Determine the [X, Y] coordinate at the center of the cell enclosing the given text.  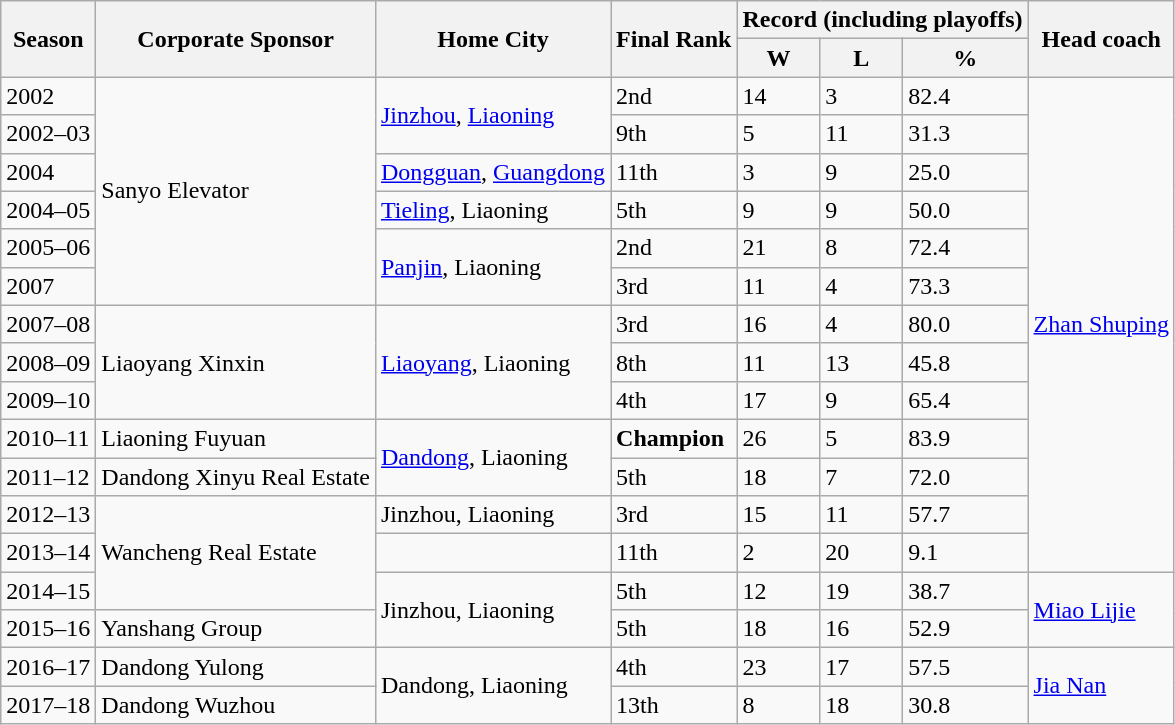
Sanyo Elevator [236, 191]
2013–14 [48, 553]
2008–09 [48, 362]
Tieling, Liaoning [492, 210]
2010–11 [48, 438]
57.5 [966, 667]
% [966, 58]
57.7 [966, 515]
Dandong Wuzhou [236, 705]
2011–12 [48, 477]
2002 [48, 96]
2005–06 [48, 248]
2007–08 [48, 324]
Wancheng Real Estate [236, 553]
Liaoyang Xinxin [236, 362]
25.0 [966, 172]
82.4 [966, 96]
20 [862, 553]
13th [674, 705]
8th [674, 362]
2004–05 [48, 210]
Dongguan, Guangdong [492, 172]
Jia Nan [1101, 686]
Miao Lijie [1101, 610]
65.4 [966, 400]
2014–15 [48, 591]
73.3 [966, 286]
50.0 [966, 210]
23 [778, 667]
W [778, 58]
72.4 [966, 248]
2 [778, 553]
14 [778, 96]
52.9 [966, 629]
31.3 [966, 134]
2016–17 [48, 667]
L [862, 58]
21 [778, 248]
2004 [48, 172]
19 [862, 591]
Yanshang Group [236, 629]
Record (including playoffs) [882, 20]
Dandong Xinyu Real Estate [236, 477]
Zhan Shuping [1101, 324]
Champion [674, 438]
Head coach [1101, 39]
2012–13 [48, 515]
83.9 [966, 438]
45.8 [966, 362]
Final Rank [674, 39]
80.0 [966, 324]
Liaoning Fuyuan [236, 438]
Season [48, 39]
Home City [492, 39]
2015–16 [48, 629]
Corporate Sponsor [236, 39]
26 [778, 438]
Panjin, Liaoning [492, 267]
30.8 [966, 705]
7 [862, 477]
9th [674, 134]
2002–03 [48, 134]
13 [862, 362]
9.1 [966, 553]
15 [778, 515]
Liaoyang, Liaoning [492, 362]
2009–10 [48, 400]
12 [778, 591]
2007 [48, 286]
Dandong Yulong [236, 667]
38.7 [966, 591]
2017–18 [48, 705]
72.0 [966, 477]
